Capture the cell that displays the provided text and extract its [x, y] central coordinate. 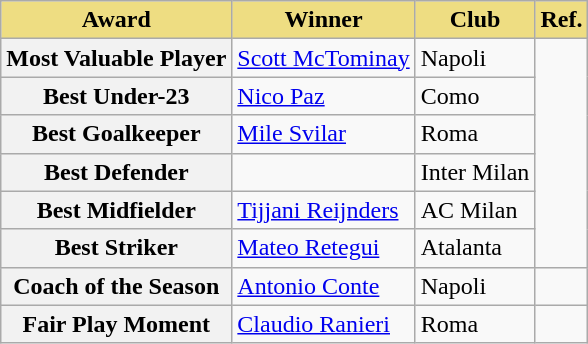
Nico Paz [324, 96]
Coach of the Season [116, 286]
Award [116, 20]
Most Valuable Player [116, 58]
Claudio Ranieri [324, 324]
Atalanta [475, 248]
AC Milan [475, 210]
Fair Play Moment [116, 324]
Como [475, 96]
Best Defender [116, 172]
Best Striker [116, 248]
Mile Svilar [324, 134]
Winner [324, 20]
Ref. [562, 20]
Antonio Conte [324, 286]
Best Midfielder [116, 210]
Inter Milan [475, 172]
Scott McTominay [324, 58]
Club [475, 20]
Mateo Retegui [324, 248]
Best Goalkeeper [116, 134]
Tijjani Reijnders [324, 210]
Best Under-23 [116, 96]
